Identify which cell holds the provided text, then report its [x, y] central coordinate. 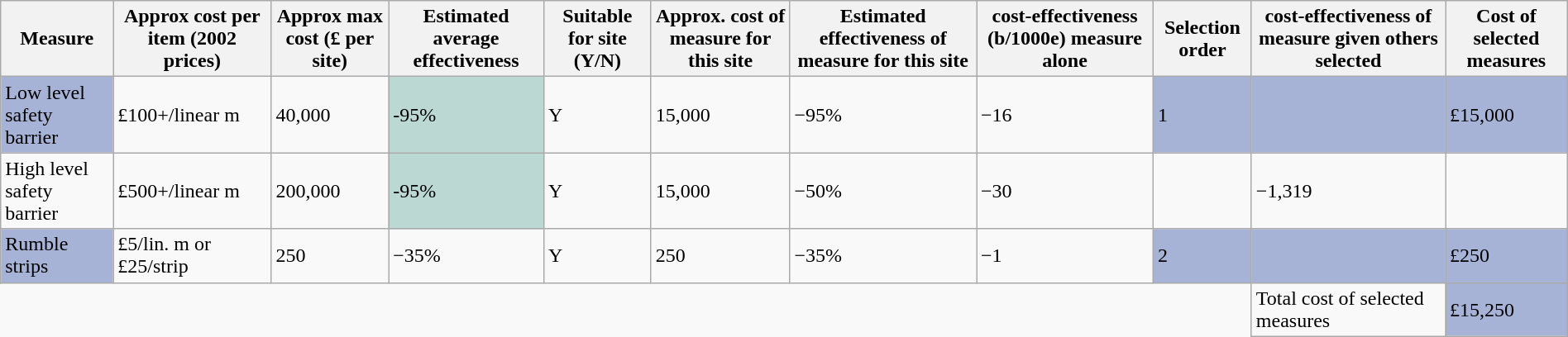
£500+/linear m [192, 191]
−1 [1065, 256]
200,000 [330, 191]
Total cost of selected measures [1348, 309]
2 [1202, 256]
−30 [1065, 191]
Measure [57, 39]
−16 [1065, 115]
cost-effectiveness of measure given others selected [1348, 39]
cost-effectiveness (b/1000e) measure alone [1065, 39]
Approx cost per item (2002 prices) [192, 39]
1 [1202, 115]
Selection order [1202, 39]
Low level safety barrier [57, 115]
Approx max cost (£ per site) [330, 39]
High level safety barrier [57, 191]
Rumble strips [57, 256]
£5/lin. m or £25/strip [192, 256]
Estimated average effectiveness [466, 39]
Approx. cost of measure for this site [720, 39]
£100+/linear m [192, 115]
£250 [1507, 256]
−50% [883, 191]
£15,250 [1507, 309]
£15,000 [1507, 115]
Cost of selected measures [1507, 39]
−95% [883, 115]
−1,319 [1348, 191]
40,000 [330, 115]
Suitable for site (Y/N) [597, 39]
Estimated effectiveness of measure for this site [883, 39]
